Determine the (X, Y) coordinate at the center of the cell enclosing the given text.  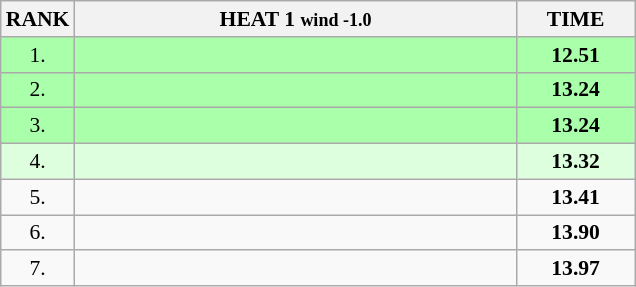
3. (38, 126)
13.41 (576, 197)
12.51 (576, 55)
13.90 (576, 233)
13.97 (576, 269)
HEAT 1 wind -1.0 (295, 19)
RANK (38, 19)
5. (38, 197)
2. (38, 90)
13.32 (576, 162)
6. (38, 233)
7. (38, 269)
1. (38, 55)
TIME (576, 19)
4. (38, 162)
